Scan for the cell matching the given text and deliver its (x, y) coordinate at center. 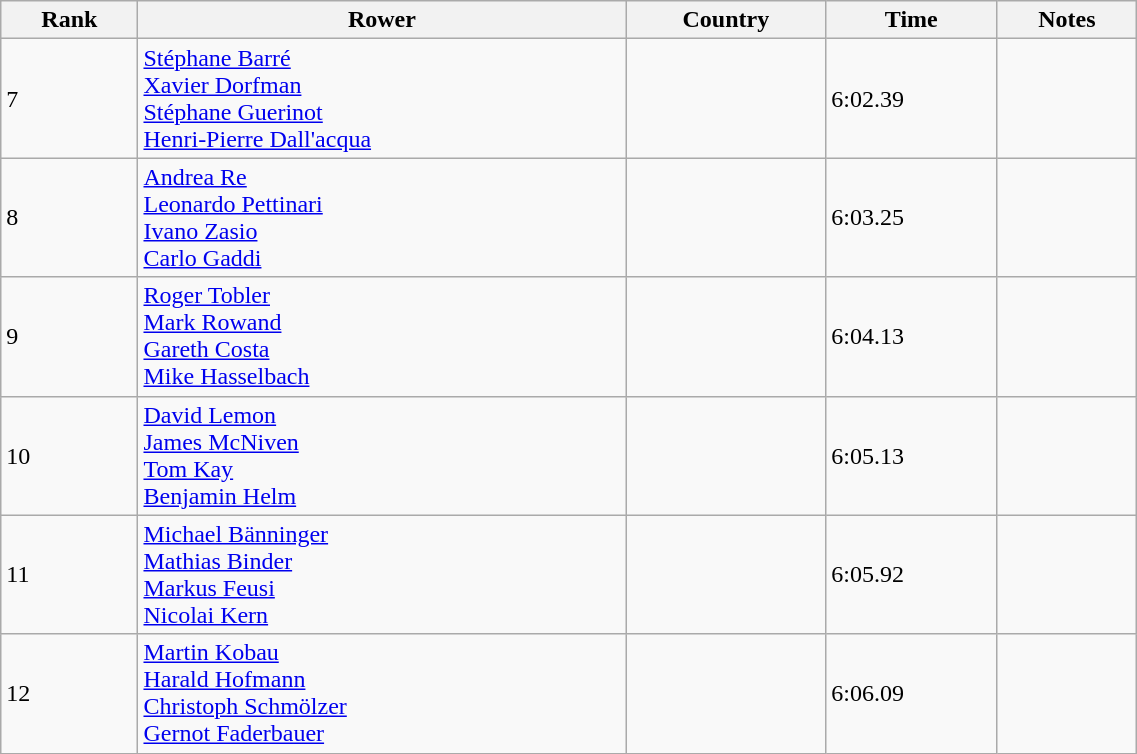
7 (70, 98)
Notes (1067, 20)
6:05.92 (912, 574)
Martin KobauHarald HofmannChristoph SchmölzerGernot Faderbauer (382, 694)
Time (912, 20)
Stéphane BarréXavier DorfmanStéphane GuerinotHenri-Pierre Dall'acqua (382, 98)
Roger ToblerMark RowandGareth CostaMike Hasselbach (382, 336)
6:06.09 (912, 694)
Michael BänningerMathias BinderMarkus FeusiNicolai Kern (382, 574)
11 (70, 574)
9 (70, 336)
6:03.25 (912, 218)
6:02.39 (912, 98)
12 (70, 694)
David LemonJames McNivenTom KayBenjamin Helm (382, 456)
10 (70, 456)
Country (726, 20)
6:05.13 (912, 456)
8 (70, 218)
6:04.13 (912, 336)
Rank (70, 20)
Rower (382, 20)
Andrea ReLeonardo PettinariIvano ZasioCarlo Gaddi (382, 218)
